Extract the (x, y) coordinate from the center of the cell holding the provided text.  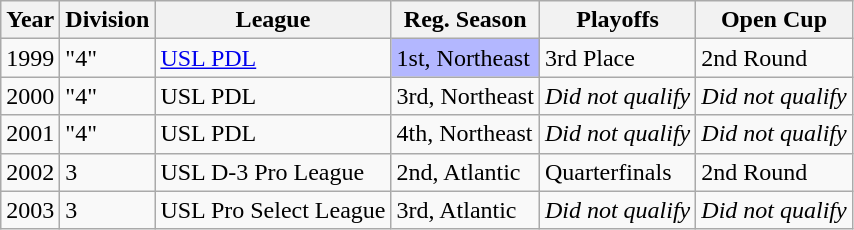
Open Cup (774, 20)
2001 (30, 134)
1st, Northeast (465, 58)
3rd, Northeast (465, 96)
Quarterfinals (617, 172)
3rd Place (617, 58)
2002 (30, 172)
2003 (30, 210)
Playoffs (617, 20)
2nd, Atlantic (465, 172)
USL Pro Select League (273, 210)
USL D-3 Pro League (273, 172)
Reg. Season (465, 20)
Year (30, 20)
2000 (30, 96)
League (273, 20)
4th, Northeast (465, 134)
3rd, Atlantic (465, 210)
Division (108, 20)
1999 (30, 58)
